Pinpoint the cell where the given text exists, returning its [X, Y] midpoint coordinate. 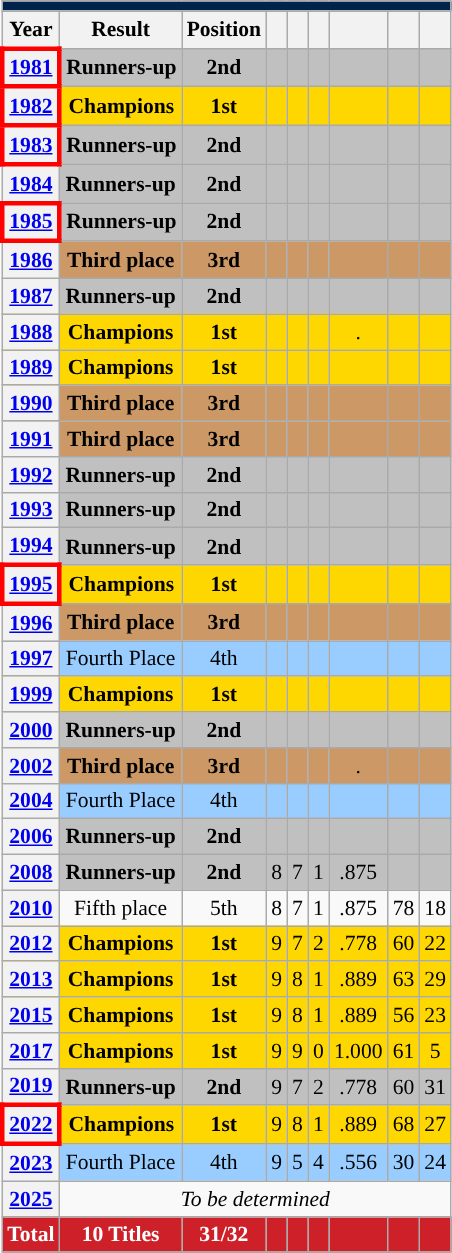
5th [224, 908]
56 [404, 1015]
1992 [30, 475]
2012 [30, 944]
2023 [30, 1162]
1995 [30, 584]
1981 [30, 68]
68 [404, 1126]
1982 [30, 106]
1994 [30, 546]
22 [435, 944]
2002 [30, 766]
1993 [30, 510]
2022 [30, 1126]
2013 [30, 980]
1990 [30, 404]
2004 [30, 801]
2017 [30, 1051]
1984 [30, 184]
30 [404, 1162]
1999 [30, 695]
18 [435, 908]
2006 [30, 837]
To be determined [256, 1199]
23 [435, 1015]
10 Titles [121, 1235]
Position [224, 30]
1988 [30, 332]
31/32 [224, 1235]
2000 [30, 730]
1986 [30, 260]
1996 [30, 622]
2010 [30, 908]
0 [318, 1051]
61 [404, 1051]
2008 [30, 873]
2015 [30, 1015]
1987 [30, 297]
.556 [358, 1162]
Result [121, 30]
2025 [30, 1199]
29 [435, 980]
63 [404, 980]
Total [30, 1235]
Fifth place [121, 908]
78 [404, 908]
27 [435, 1126]
4 [318, 1162]
31 [435, 1086]
1989 [30, 368]
1983 [30, 146]
2019 [30, 1086]
Year [30, 30]
1985 [30, 222]
1.000 [358, 1051]
1997 [30, 659]
1991 [30, 439]
24 [435, 1162]
